Output the (x, y) coordinate of the center of the cell containing the given text.  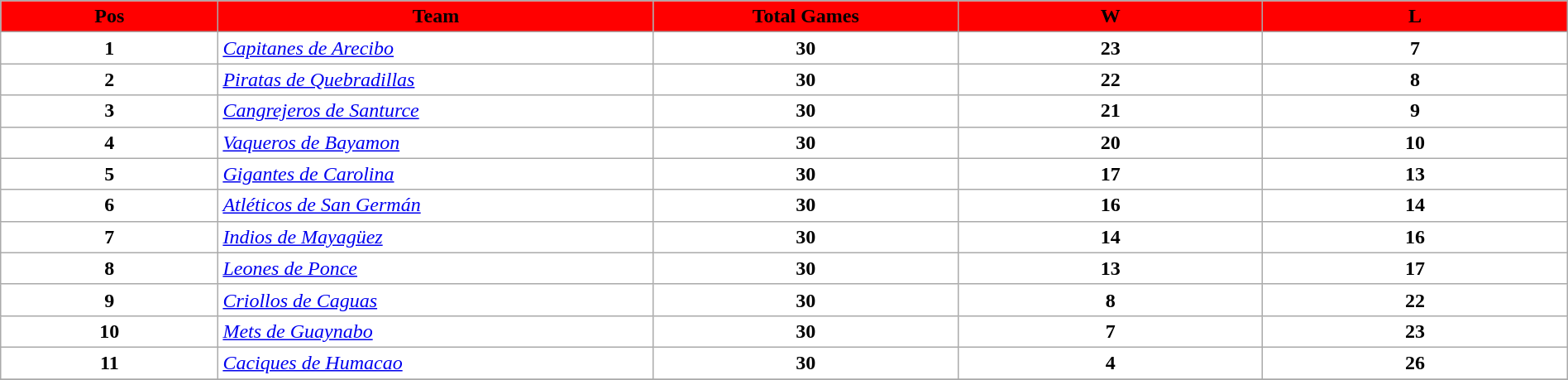
Gigantes de Carolina (436, 174)
Total Games (806, 17)
11 (109, 363)
26 (1415, 363)
Piratas de Quebradillas (436, 79)
5 (109, 174)
2 (109, 79)
3 (109, 111)
Capitanes de Arecibo (436, 48)
Indios de Mayagüez (436, 237)
Mets de Guaynabo (436, 331)
Vaqueros de Bayamon (436, 142)
Pos (109, 17)
Criollos de Caguas (436, 300)
1 (109, 48)
Team (436, 17)
W (1110, 17)
L (1415, 17)
Cangrejeros de Santurce (436, 111)
Caciques de Humacao (436, 363)
Atléticos de San Germán (436, 205)
20 (1110, 142)
21 (1110, 111)
Leones de Ponce (436, 268)
6 (109, 205)
